Return [x, y] of the center of cell containing provided text 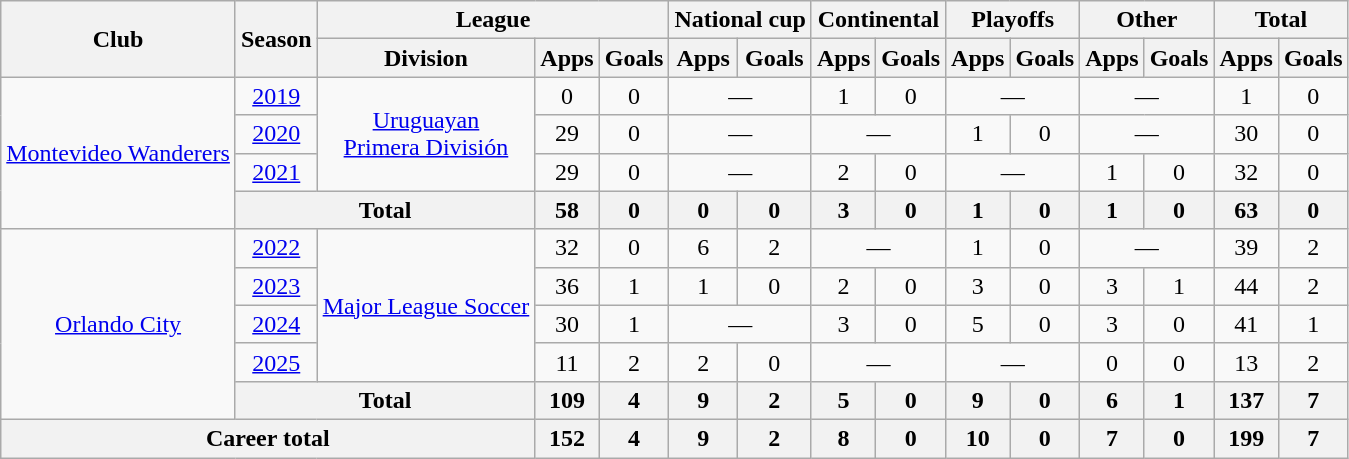
National cup [740, 20]
2024 [276, 324]
36 [567, 286]
Division [426, 58]
Career total [268, 438]
2023 [276, 286]
58 [567, 210]
Continental [878, 20]
10 [978, 438]
2025 [276, 362]
2020 [276, 134]
League [493, 20]
Playoffs [1013, 20]
44 [1246, 286]
152 [567, 438]
137 [1246, 400]
Orlando City [118, 324]
199 [1246, 438]
Club [118, 39]
41 [1246, 324]
11 [567, 362]
2022 [276, 248]
2021 [276, 172]
39 [1246, 248]
Major League Soccer [426, 305]
Season [276, 39]
UruguayanPrimera División [426, 134]
8 [843, 438]
Other [1147, 20]
Montevideo Wanderers [118, 153]
2019 [276, 96]
63 [1246, 210]
109 [567, 400]
13 [1246, 362]
